From the cell containing the given text, extract its center point as (x, y) coordinate. 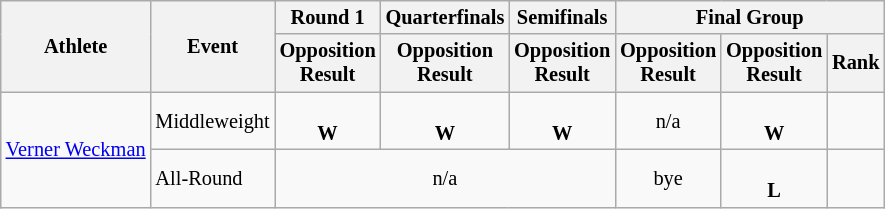
Final Group (750, 17)
Athlete (76, 46)
Event (212, 46)
Middleweight (212, 121)
Rank (856, 63)
bye (668, 178)
L (774, 178)
Semifinals (562, 17)
All-Round (212, 178)
Quarterfinals (446, 17)
Round 1 (328, 17)
Verner Weckman (76, 150)
